Output the (X, Y) coordinate of the center of the cell containing the given text.  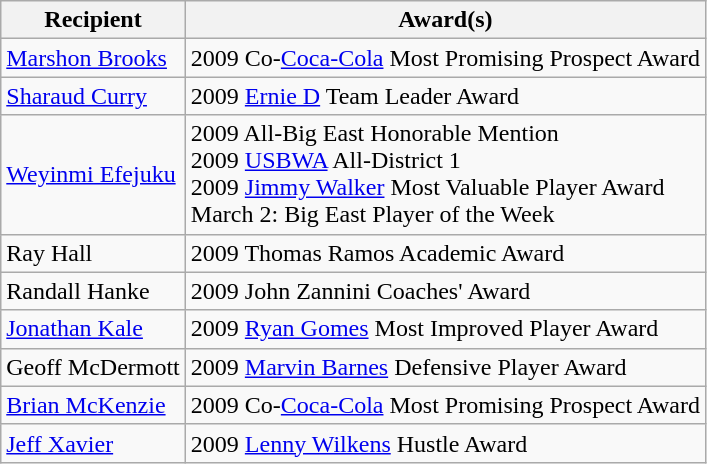
Sharaud Curry (94, 96)
Brian McKenzie (94, 405)
Jeff Xavier (94, 443)
2009 All-Big East Honorable Mention2009 USBWA All-District 12009 Jimmy Walker Most Valuable Player AwardMarch 2: Big East Player of the Week (445, 174)
Randall Hanke (94, 291)
2009 Marvin Barnes Defensive Player Award (445, 367)
Recipient (94, 20)
Jonathan Kale (94, 329)
Weyinmi Efejuku (94, 174)
2009 Lenny Wilkens Hustle Award (445, 443)
Award(s) (445, 20)
2009 Thomas Ramos Academic Award (445, 253)
Marshon Brooks (94, 58)
2009 Ryan Gomes Most Improved Player Award (445, 329)
2009 John Zannini Coaches' Award (445, 291)
Ray Hall (94, 253)
2009 Ernie D Team Leader Award (445, 96)
Geoff McDermott (94, 367)
